From the cell containing the given text, extract its center point as (X, Y) coordinate. 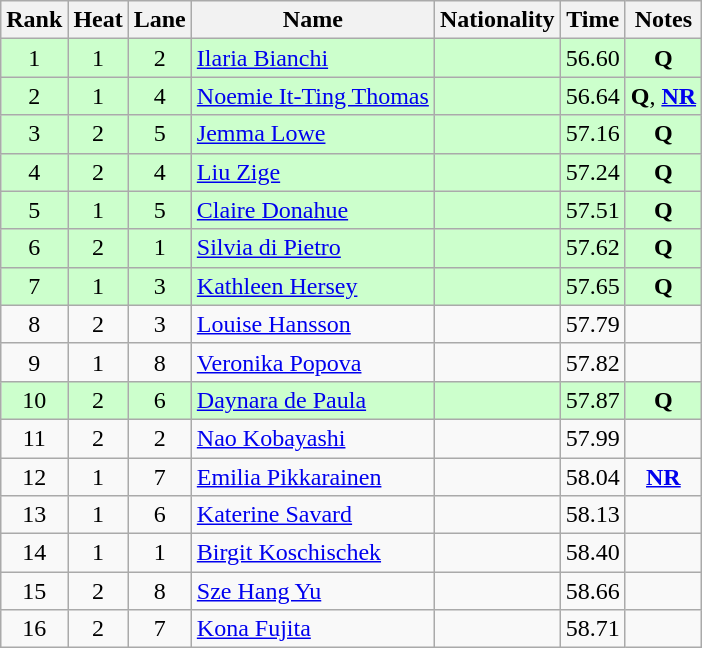
Kona Fujita (312, 629)
57.82 (592, 362)
10 (34, 400)
58.66 (592, 591)
Silvia di Pietro (312, 248)
Liu Zige (312, 172)
Name (312, 20)
58.04 (592, 477)
Kathleen Hersey (312, 286)
Sze Hang Yu (312, 591)
Noemie It-Ting Thomas (312, 96)
57.99 (592, 438)
16 (34, 629)
57.65 (592, 286)
Lane (160, 20)
Rank (34, 20)
57.24 (592, 172)
Veronika Popova (312, 362)
Heat (98, 20)
58.13 (592, 515)
Louise Hansson (312, 324)
9 (34, 362)
11 (34, 438)
Time (592, 20)
57.51 (592, 210)
Claire Donahue (312, 210)
57.79 (592, 324)
Q, NR (663, 96)
58.71 (592, 629)
Notes (663, 20)
56.60 (592, 58)
NR (663, 477)
Nao Kobayashi (312, 438)
56.64 (592, 96)
13 (34, 515)
Emilia Pikkarainen (312, 477)
Daynara de Paula (312, 400)
57.87 (592, 400)
Birgit Koschischek (312, 553)
Jemma Lowe (312, 134)
58.40 (592, 553)
Katerine Savard (312, 515)
12 (34, 477)
57.62 (592, 248)
14 (34, 553)
15 (34, 591)
Ilaria Bianchi (312, 58)
57.16 (592, 134)
Nationality (497, 20)
